From the cell containing the given text, extract its center point as (x, y) coordinate. 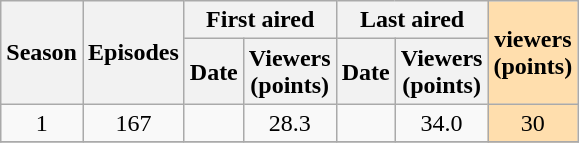
28.3 (290, 123)
First aired (260, 20)
1 (42, 123)
Season (42, 52)
Episodes (133, 52)
30 (533, 123)
34.0 (442, 123)
Last aired (412, 20)
167 (133, 123)
viewers (points) (533, 52)
